Find where the given text appears and provide that cell's center as (x, y) coordinate. 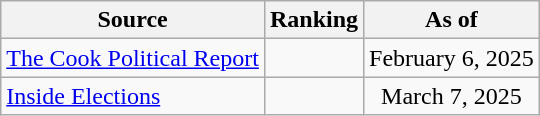
The Cook Political Report (133, 58)
February 6, 2025 (452, 58)
March 7, 2025 (452, 96)
Inside Elections (133, 96)
Ranking (314, 20)
As of (452, 20)
Source (133, 20)
